Return the [x, y] coordinate for the center point of the cell that contains the specified text.  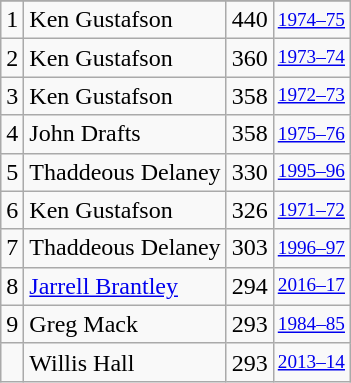
5 [12, 172]
1975–76 [311, 134]
9 [12, 324]
303 [250, 248]
7 [12, 248]
6 [12, 210]
326 [250, 210]
1973–74 [311, 58]
2013–14 [311, 362]
2 [12, 58]
Jarrell Brantley [125, 286]
4 [12, 134]
1 [12, 20]
1984–85 [311, 324]
1974–75 [311, 20]
John Drafts [125, 134]
1971–72 [311, 210]
330 [250, 172]
440 [250, 20]
Greg Mack [125, 324]
2016–17 [311, 286]
294 [250, 286]
Willis Hall [125, 362]
8 [12, 286]
1995–96 [311, 172]
1996–97 [311, 248]
360 [250, 58]
1972–73 [311, 96]
3 [12, 96]
